Identify which cell holds the provided text, then report its [X, Y] central coordinate. 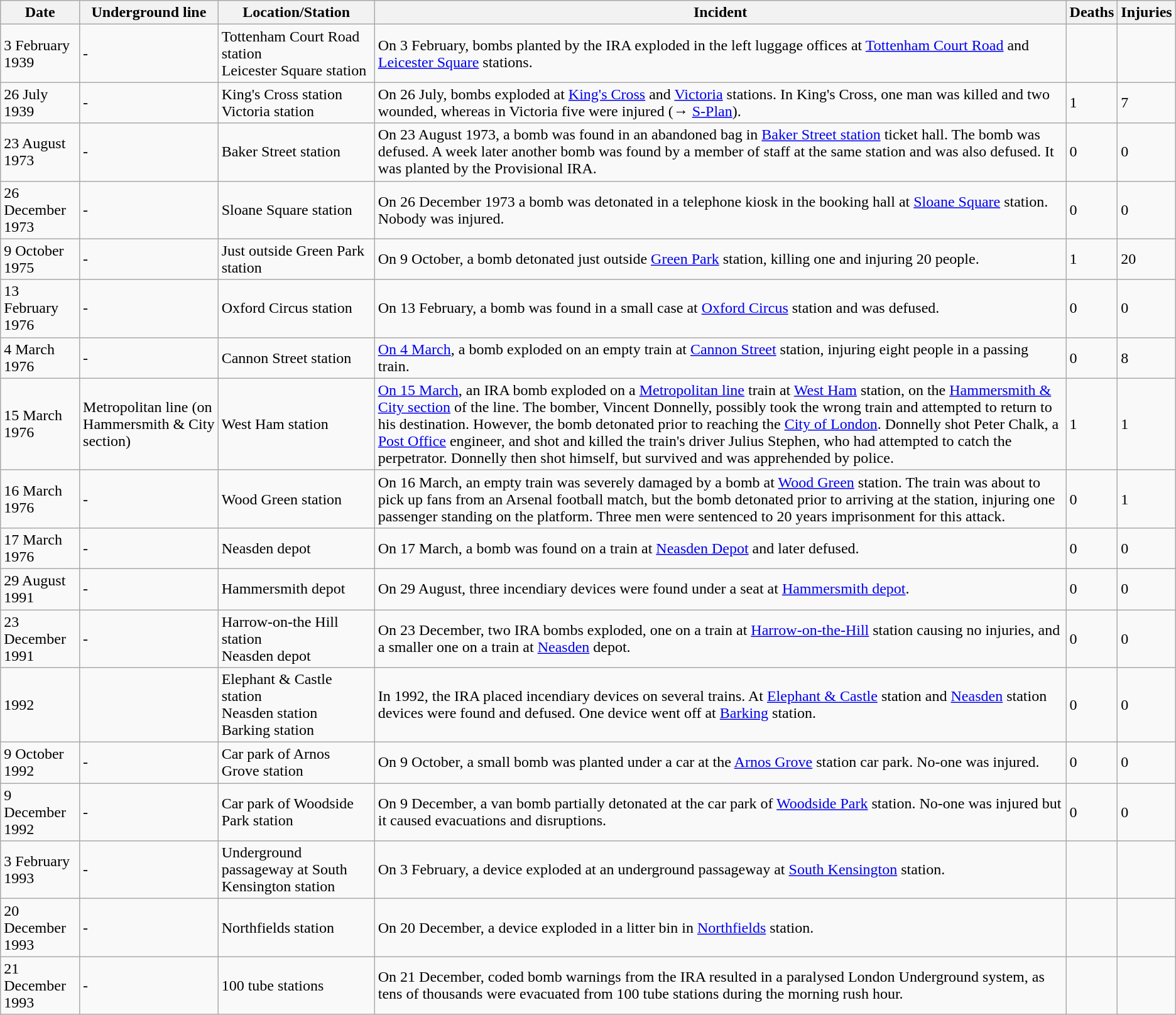
On 3 February, a device exploded at an underground passageway at South Kensington station. [720, 870]
On 9 October, a bomb detonated just outside Green Park station, killing one and injuring 20 people. [720, 259]
Neasden depot [297, 548]
Wood Green station [297, 499]
20 December 1993 [40, 928]
100 tube stations [297, 985]
3 February 1939 [40, 53]
21 December 1993 [40, 985]
4 March 1976 [40, 358]
On 9 October, a small bomb was planted under a car at the Arnos Grove station car park. No-one was injured. [720, 763]
Date [40, 13]
26 December 1973 [40, 210]
17 March 1976 [40, 548]
Hammersmith depot [297, 589]
9 December 1992 [40, 812]
On 13 February, a bomb was found in a small case at Oxford Circus station and was defused. [720, 308]
Tottenham Court Road stationLeicester Square station [297, 53]
On 17 March, a bomb was found on a train at Neasden Depot and later defused. [720, 548]
15 March 1976 [40, 424]
26 July 1939 [40, 103]
Sloane Square station [297, 210]
Baker Street station [297, 152]
16 March 1976 [40, 499]
23 December 1991 [40, 638]
8 [1146, 358]
Harrow-on-the Hill stationNeasden depot [297, 638]
3 February 1993 [40, 870]
Deaths [1092, 13]
West Ham station [297, 424]
Car park of Woodside Park station [297, 812]
23 August 1973 [40, 152]
On 29 August, three incendiary devices were found under a seat at Hammersmith depot. [720, 589]
On 4 March, a bomb exploded on an empty train at Cannon Street station, injuring eight people in a passing train. [720, 358]
9 October 1992 [40, 763]
Elephant & Castle stationNeasden stationBarking station [297, 705]
Injuries [1146, 13]
20 [1146, 259]
Oxford Circus station [297, 308]
Underground line [150, 13]
On 9 December, a van bomb partially detonated at the car park of Woodside Park station. No-one was injured but it caused evacuations and disruptions. [720, 812]
On 26 December 1973 a bomb was detonated in a telephone kiosk in the booking hall at Sloane Square station. Nobody was injured. [720, 210]
Car park of Arnos Grove station [297, 763]
29 August 1991 [40, 589]
Underground passageway at South Kensington station [297, 870]
13 February 1976 [40, 308]
Location/Station [297, 13]
Cannon Street station [297, 358]
On 3 February, bombs planted by the IRA exploded in the left luggage offices at Tottenham Court Road and Leicester Square stations. [720, 53]
1992 [40, 705]
On 20 December, a device exploded in a litter bin in Northfields station. [720, 928]
9 October 1975 [40, 259]
Metropolitan line (on Hammersmith & City section) [150, 424]
7 [1146, 103]
Northfields station [297, 928]
King's Cross stationVictoria station [297, 103]
Incident [720, 13]
Just outside Green Park station [297, 259]
